Detect which cell encompasses the target text, then output its (X, Y) center coordinate. 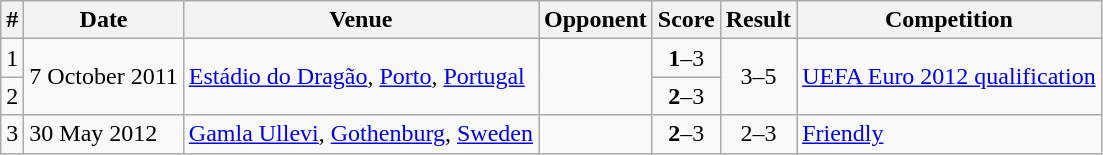
Score (686, 20)
30 May 2012 (104, 134)
Result (758, 20)
3–5 (758, 77)
Venue (360, 20)
7 October 2011 (104, 77)
UEFA Euro 2012 qualification (950, 77)
2 (12, 96)
1 (12, 58)
# (12, 20)
Estádio do Dragão, Porto, Portugal (360, 77)
Date (104, 20)
1–3 (686, 58)
3 (12, 134)
Gamla Ullevi, Gothenburg, Sweden (360, 134)
Opponent (595, 20)
Friendly (950, 134)
Competition (950, 20)
